Capture the cell that displays the provided text and extract its (x, y) central coordinate. 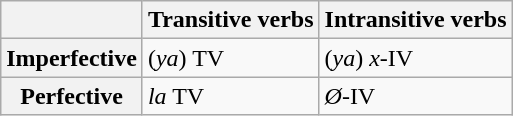
Transitive verbs (230, 20)
(ya) x-IV (416, 58)
Imperfective (72, 58)
Perfective (72, 96)
Intransitive verbs (416, 20)
la TV (230, 96)
(ya) TV (230, 58)
Ø-IV (416, 96)
